Provide the [X, Y] coordinate of the cell's center where the given text is located.  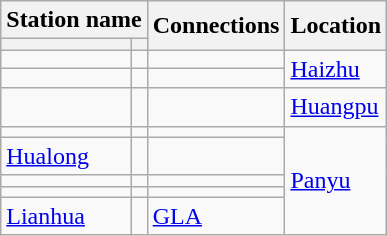
Location [336, 26]
Huangpu [336, 107]
Panyu [336, 180]
Lianhua [66, 216]
Hualong [66, 156]
GLA [216, 216]
Haizhu [336, 69]
Station name [74, 20]
Connections [216, 26]
